Provide the (X, Y) coordinate of the cell's center where the given text is located.  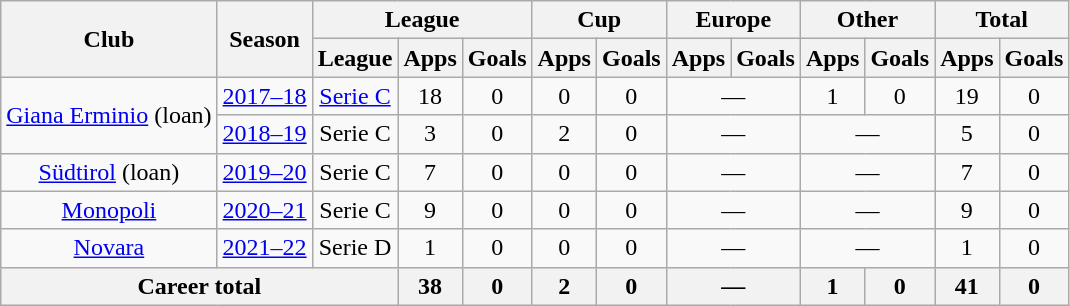
2021–22 (264, 248)
Total (1002, 20)
Club (109, 39)
Monopoli (109, 210)
18 (430, 96)
Südtirol (loan) (109, 172)
19 (967, 96)
2018–19 (264, 134)
Cup (599, 20)
Novara (109, 248)
2017–18 (264, 96)
5 (967, 134)
3 (430, 134)
Other (867, 20)
2019–20 (264, 172)
Career total (200, 286)
Europe (733, 20)
41 (967, 286)
Serie D (355, 248)
Season (264, 39)
Giana Erminio (loan) (109, 115)
38 (430, 286)
2020–21 (264, 210)
